Detect which cell encompasses the target text, then output its (X, Y) center coordinate. 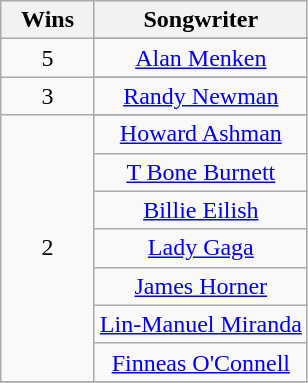
T Bone Burnett (200, 172)
5 (48, 58)
Billie Eilish (200, 210)
3 (48, 96)
2 (48, 248)
Howard Ashman (200, 134)
Lin-Manuel Miranda (200, 324)
James Horner (200, 286)
Finneas O'Connell (200, 362)
Songwriter (200, 20)
Randy Newman (200, 96)
Alan Menken (200, 58)
Wins (48, 20)
Lady Gaga (200, 248)
